Output the (X, Y) coordinate of the center of the cell containing the given text.  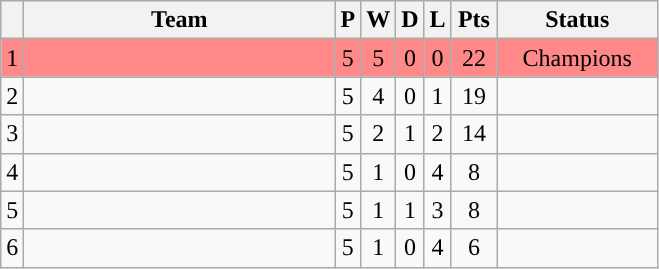
22 (474, 58)
14 (474, 134)
Team (180, 20)
P (348, 20)
Pts (474, 20)
W (378, 20)
D (410, 20)
19 (474, 96)
L (438, 20)
Champions (578, 58)
Status (578, 20)
